Output the (x, y) coordinate of the center of the cell containing the given text.  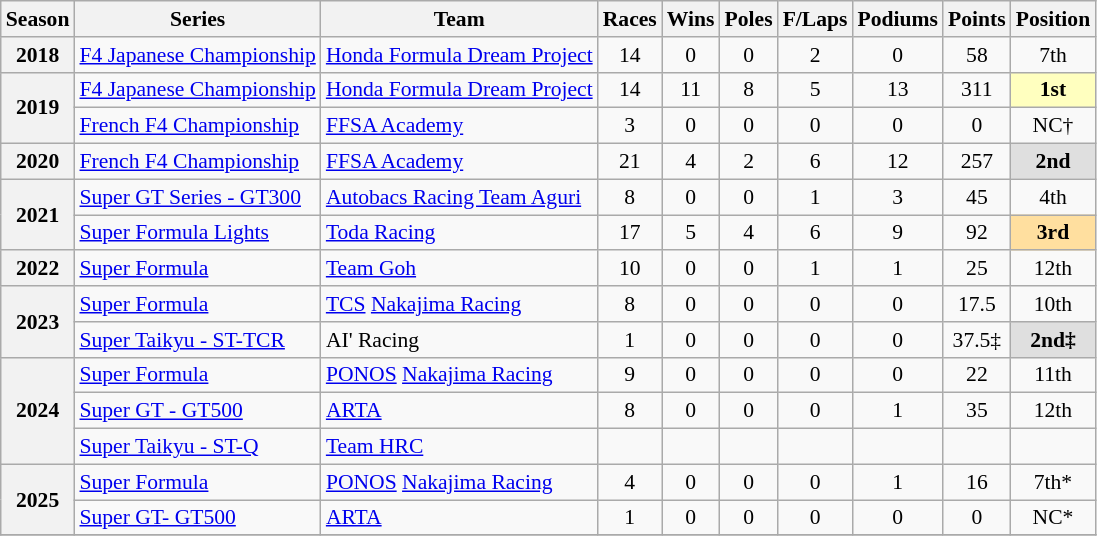
Team Goh (460, 269)
11 (691, 90)
3rd (1053, 233)
Team HRC (460, 447)
4th (1053, 197)
2024 (38, 410)
17.5 (977, 304)
45 (977, 197)
F/Laps (816, 19)
2021 (38, 214)
10th (1053, 304)
Position (1053, 19)
Podiums (898, 19)
Super Formula Lights (197, 233)
7th (1053, 55)
16 (977, 482)
37.5‡ (977, 340)
Team (460, 19)
Points (977, 19)
257 (977, 162)
35 (977, 411)
10 (630, 269)
2022 (38, 269)
Season (38, 19)
11th (1053, 375)
2019 (38, 108)
NC† (1053, 126)
NC* (1053, 518)
2nd (1053, 162)
TCS Nakajima Racing (460, 304)
58 (977, 55)
21 (630, 162)
Series (197, 19)
2nd‡ (1053, 340)
Wins (691, 19)
Toda Racing (460, 233)
2025 (38, 500)
25 (977, 269)
7th* (1053, 482)
17 (630, 233)
Super GT- GT500 (197, 518)
13 (898, 90)
Poles (749, 19)
Super Taikyu - ST-TCR (197, 340)
1st (1053, 90)
Autobacs Racing Team Aguri (460, 197)
311 (977, 90)
2023 (38, 322)
2020 (38, 162)
Races (630, 19)
Super GT Series - GT300 (197, 197)
Super Taikyu - ST-Q (197, 447)
2018 (38, 55)
AI' Racing (460, 340)
22 (977, 375)
92 (977, 233)
Super GT - GT500 (197, 411)
12 (898, 162)
